For the text-containing cell, return its midpoint in [x, y] coordinate format. 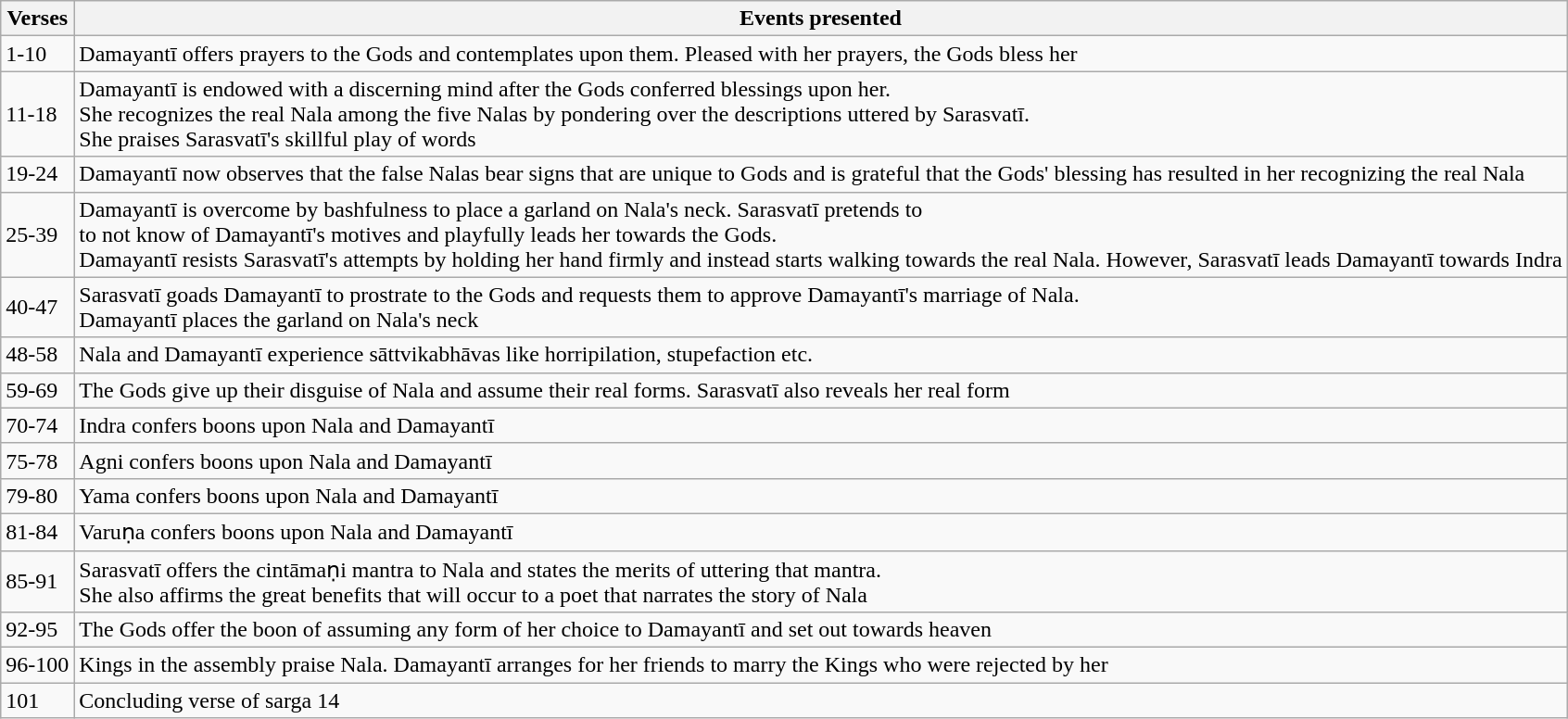
79-80 [37, 496]
81-84 [37, 532]
The Gods give up their disguise of Nala and assume their real forms. Sarasvatī also reveals her real form [821, 390]
96-100 [37, 665]
Concluding verse of sarga 14 [821, 700]
1-10 [37, 54]
Yama confers boons upon Nala and Damayantī [821, 496]
Events presented [821, 19]
Verses [37, 19]
Agni confers boons upon Nala and Damayantī [821, 460]
Nala and Damayantī experience sāttvikabhāvas like horripilation, stupefaction etc. [821, 355]
11-18 [37, 114]
Indra confers boons upon Nala and Damayantī [821, 425]
92-95 [37, 630]
25-39 [37, 234]
The Gods offer the boon of assuming any form of her choice to Damayantī and set out towards heaven [821, 630]
19-24 [37, 174]
Kings in the assembly praise Nala. Damayantī arranges for her friends to marry the Kings who were rejected by her [821, 665]
59-69 [37, 390]
40-47 [37, 308]
Damayantī offers prayers to the Gods and contemplates upon them. Pleased with her prayers, the Gods bless her [821, 54]
70-74 [37, 425]
48-58 [37, 355]
101 [37, 700]
75-78 [37, 460]
Varuṇa confers boons upon Nala and Damayantī [821, 532]
85-91 [37, 582]
